Extract the [X, Y] coordinate from the center of the cell holding the provided text.  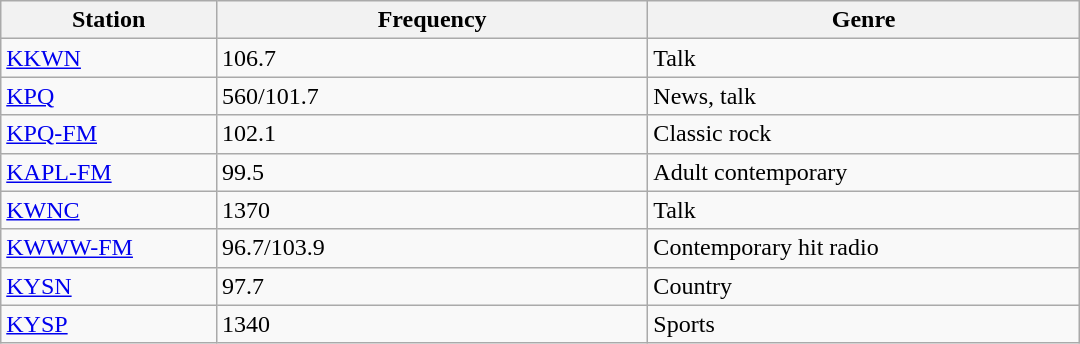
Frequency [432, 20]
KKWN [109, 58]
KYSN [109, 286]
KWWW-FM [109, 248]
KPQ-FM [109, 134]
KAPL-FM [109, 172]
99.5 [432, 172]
97.7 [432, 286]
1340 [432, 324]
102.1 [432, 134]
106.7 [432, 58]
Sports [864, 324]
KPQ [109, 96]
Contemporary hit radio [864, 248]
News, talk [864, 96]
Genre [864, 20]
Country [864, 286]
KWNC [109, 210]
Station [109, 20]
Adult contemporary [864, 172]
560/101.7 [432, 96]
96.7/103.9 [432, 248]
1370 [432, 210]
Classic rock [864, 134]
KYSP [109, 324]
